Search for the cell housing the specified text and yield its [X, Y] center coordinate. 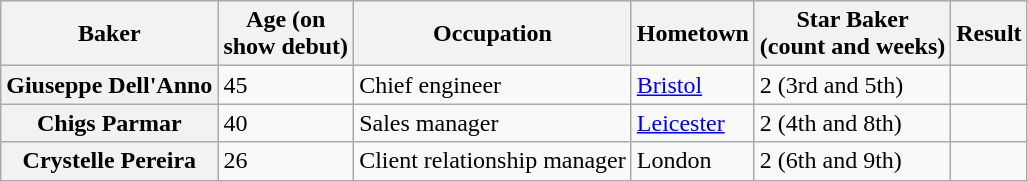
Occupation [493, 34]
London [692, 161]
2 (3rd and 5th) [852, 85]
Chigs Parmar [110, 123]
Crystelle Pereira [110, 161]
Star Baker(count and weeks) [852, 34]
Sales manager [493, 123]
45 [286, 85]
2 (4th and 8th) [852, 123]
Leicester [692, 123]
Result [989, 34]
Bristol [692, 85]
40 [286, 123]
26 [286, 161]
Baker [110, 34]
Age (onshow debut) [286, 34]
Chief engineer [493, 85]
Giuseppe Dell'Anno [110, 85]
2 (6th and 9th) [852, 161]
Hometown [692, 34]
Client relationship manager [493, 161]
